Capture the cell that displays the provided text and extract its (x, y) central coordinate. 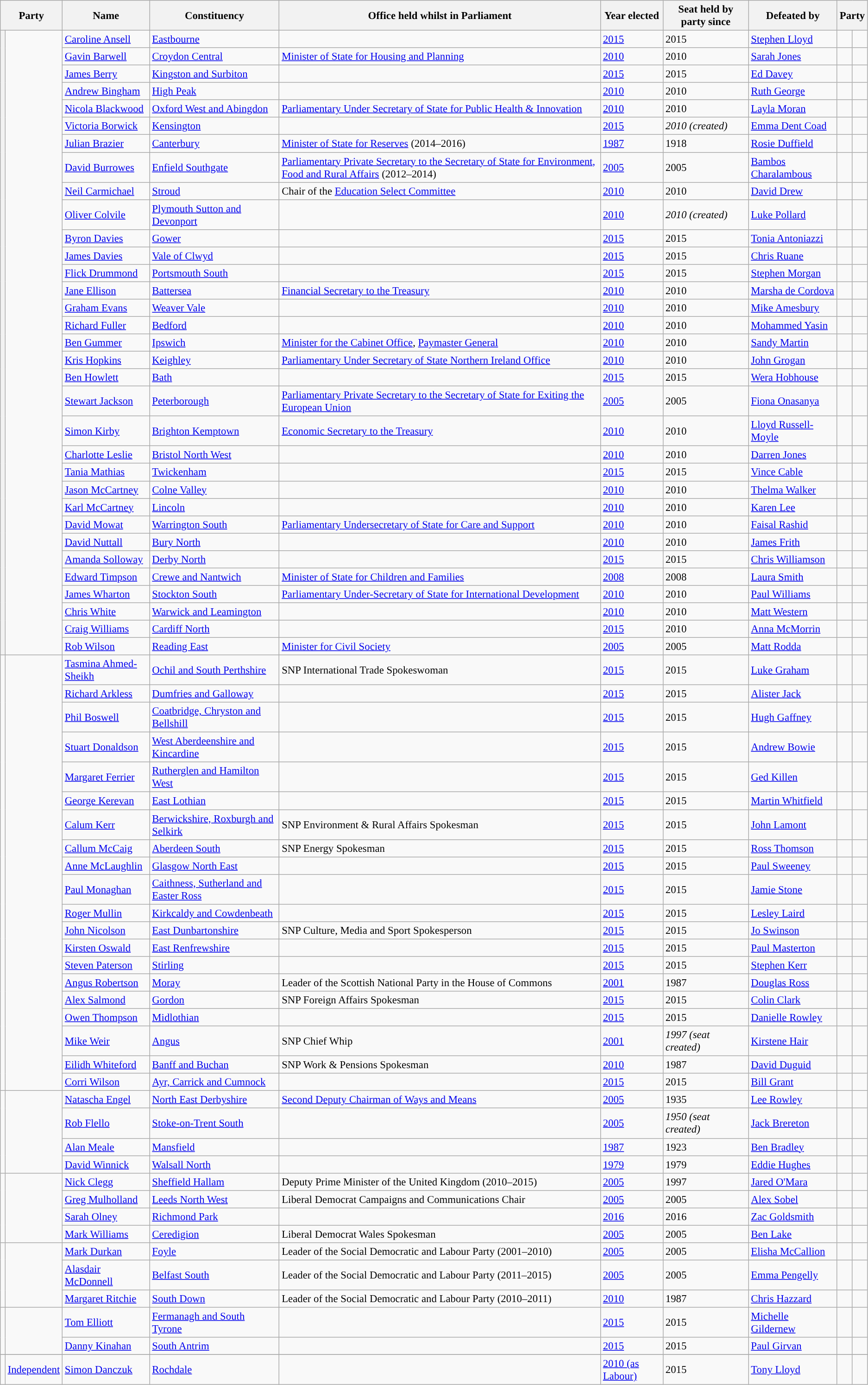
Paul Masterton (793, 948)
Tania Mathias (107, 472)
Rutherglen and Hamilton West (214, 777)
Banff and Buchan (214, 1065)
Greg Mulholland (107, 1199)
Nicola Blackwood (107, 109)
Warrington South (214, 524)
Luke Graham (793, 670)
Richard Arkless (107, 694)
Richmond Park (214, 1217)
Gavin Barwell (107, 57)
Fiona Onasanya (793, 401)
Parliamentary Under-Secretary of State for International Development (440, 594)
1997 (705, 1182)
SNP Work & Pensions Spokesman (440, 1065)
Chris Hazzard (793, 1299)
Hugh Gaffney (793, 717)
SNP International Trade Spokeswoman (440, 670)
Anne McLaughlin (107, 866)
Moray (214, 982)
Chris Ruane (793, 256)
Jack Brereton (793, 1124)
Jared O'Mara (793, 1182)
Financial Secretary to the Treasury (440, 290)
Flick Drummond (107, 273)
Liberal Democrat Wales Spokesman (440, 1234)
Eilidh Whiteford (107, 1065)
John Nicolson (107, 931)
Minister of State for Children and Families (440, 577)
Brighton Kemptown (214, 431)
Sarah Jones (793, 57)
Jamie Stone (793, 889)
Bath (214, 378)
Mike Weir (107, 1041)
Bedford (214, 325)
Bill Grant (793, 1082)
Vince Cable (793, 472)
Natascha Engel (107, 1100)
1935 (705, 1100)
1923 (705, 1147)
Kingston and Surbiton (214, 74)
Simon Kirby (107, 431)
Rochdale (214, 1370)
Stephen Morgan (793, 273)
Ged Killen (793, 777)
Independent (33, 1370)
Wera Hobhouse (793, 378)
Eastbourne (214, 39)
Bury North (214, 542)
Plymouth Sutton and Devonport (214, 215)
Anna McMorrin (793, 629)
Corri Wilson (107, 1082)
Angus (214, 1041)
David Duguid (793, 1065)
David Burrowes (107, 168)
Layla Moran (793, 109)
East Dunbartonshire (214, 931)
Sandy Martin (793, 343)
Kensington (214, 126)
Paul Sweeney (793, 866)
SNP Chief Whip (440, 1041)
SNP Energy Spokesman (440, 848)
Kirsten Oswald (107, 948)
Michelle Gildernew (793, 1323)
Defeated by (793, 16)
Portsmouth South (214, 273)
South Antrim (214, 1346)
Mark Durkan (107, 1252)
David Nuttall (107, 542)
Ben Lake (793, 1234)
Rob Flello (107, 1124)
Eddie Hughes (793, 1165)
Karl McCartney (107, 507)
David Mowat (107, 524)
Battersea (214, 290)
East Renfrewshire (214, 948)
Vale of Clwyd (214, 256)
David Winnick (107, 1165)
Stewart Jackson (107, 401)
Elisha McCallion (793, 1252)
Stroud (214, 191)
Canterbury (214, 144)
David Drew (793, 191)
Stuart Donaldson (107, 748)
Steven Paterson (107, 965)
Mohammed Yasin (793, 325)
Richard Fuller (107, 325)
High Peak (214, 91)
Darren Jones (793, 455)
Foyle (214, 1252)
Leeds North West (214, 1199)
James Berry (107, 74)
1950 (seat created) (705, 1124)
Danny Kinahan (107, 1346)
Peterborough (214, 401)
John Grogan (793, 360)
John Lamont (793, 825)
Leader of the Social Democratic and Labour Party (2011–2015) (440, 1275)
Andrew Bowie (793, 748)
Martin Whitfield (793, 801)
Ed Davey (793, 74)
Bristol North West (214, 455)
Minister of State for Reserves (2014–2016) (440, 144)
Neil Carmichael (107, 191)
Ruth George (793, 91)
Tonia Antoniazzi (793, 238)
Ben Gummer (107, 343)
Julian Brazier (107, 144)
Bambos Charalambous (793, 168)
Walsall North (214, 1165)
Thelma Walker (793, 490)
Calum Kerr (107, 825)
Andrew Bingham (107, 91)
Parliamentary Undersecretary of State for Care and Support (440, 524)
Rosie Duffield (793, 144)
Economic Secretary to the Treasury (440, 431)
Ceredigion (214, 1234)
Gordon (214, 1000)
Matt Rodda (793, 647)
Mike Amesbury (793, 308)
Tom Elliott (107, 1323)
Edward Timpson (107, 577)
Simon Danczuk (107, 1370)
Ayr, Carrick and Cumnock (214, 1082)
Jo Swinson (793, 931)
Constituency (214, 16)
Liberal Democrat Campaigns and Communications Chair (440, 1199)
Ben Howlett (107, 378)
Aberdeen South (214, 848)
Weaver Vale (214, 308)
Stockton South (214, 594)
East Lothian (214, 801)
Paul Monaghan (107, 889)
North East Derbyshire (214, 1100)
Ben Bradley (793, 1147)
Minister for the Cabinet Office, Paymaster General (440, 343)
Derby North (214, 560)
Kirstene Hair (793, 1041)
Tasmina Ahmed-Sheikh (107, 670)
Ochil and South Perthshire (214, 670)
Phil Boswell (107, 717)
Mansfield (214, 1147)
Charlotte Leslie (107, 455)
Caithness, Sutherland and Easter Ross (214, 889)
1918 (705, 144)
Faisal Rashid (793, 524)
Alex Sobel (793, 1199)
Parliamentary Under Secretary of State Northern Ireland Office (440, 360)
Dumfries and Galloway (214, 694)
Kirkcaldy and Cowdenbeath (214, 913)
Stephen Kerr (793, 965)
Matt Western (793, 611)
West Aberdeenshire and Kincardine (214, 748)
Rob Wilson (107, 647)
Sheffield Hallam (214, 1182)
Nick Clegg (107, 1182)
James Wharton (107, 594)
James Davies (107, 256)
Angus Robertson (107, 982)
SNP Culture, Media and Sport Spokesperson (440, 931)
Oxford West and Abingdon (214, 109)
Minister of State for Housing and Planning (440, 57)
Minister for Civil Society (440, 647)
Crewe and Nantwich (214, 577)
Stirling (214, 965)
Alex Salmond (107, 1000)
Office held whilst in Parliament (440, 16)
Stephen Lloyd (793, 39)
Roger Mullin (107, 913)
Craig Williams (107, 629)
Margaret Ritchie (107, 1299)
Laura Smith (793, 577)
Colin Clark (793, 1000)
Paul Girvan (793, 1346)
Berwickshire, Roxburgh and Selkirk (214, 825)
Reading East (214, 647)
2010 (as Labour) (632, 1370)
SNP Environment & Rural Affairs Spokesman (440, 825)
Byron Davies (107, 238)
Chair of the Education Select Committee (440, 191)
Marsha de Cordova (793, 290)
Glasgow North East (214, 866)
Tony Lloyd (793, 1370)
Emma Pengelly (793, 1275)
Alan Meale (107, 1147)
Parliamentary Under Secretary of State for Public Health & Innovation (440, 109)
Leader of the Scottish National Party in the House of Commons (440, 982)
Douglas Ross (793, 982)
Lloyd Russell-Moyle (793, 431)
Year elected (632, 16)
Gower (214, 238)
Alasdair McDonnell (107, 1275)
SNP Foreign Affairs Spokesman (440, 1000)
1997 (seat created) (705, 1041)
Seat held by party since (705, 16)
Graham Evans (107, 308)
Zac Goldsmith (793, 1217)
Karen Lee (793, 507)
Paul Williams (793, 594)
Emma Dent Coad (793, 126)
Lee Rowley (793, 1100)
Chris White (107, 611)
Jason McCartney (107, 490)
Caroline Ansell (107, 39)
Callum McCaig (107, 848)
Amanda Solloway (107, 560)
Coatbridge, Chryston and Bellshill (214, 717)
Name (107, 16)
Sarah Olney (107, 1217)
Deputy Prime Minister of the United Kingdom (2010–2015) (440, 1182)
Leader of the Social Democratic and Labour Party (2001–2010) (440, 1252)
Ross Thomson (793, 848)
Parliamentary Private Secretary to the Secretary of State for Environment, Food and Rural Affairs (2012–2014) (440, 168)
Keighley (214, 360)
Mark Williams (107, 1234)
Second Deputy Chairman of Ways and Means (440, 1100)
Warwick and Leamington (214, 611)
Owen Thompson (107, 1018)
James Frith (793, 542)
George Kerevan (107, 801)
Colne Valley (214, 490)
Chris Williamson (793, 560)
Alister Jack (793, 694)
Enfield Southgate (214, 168)
Danielle Rowley (793, 1018)
Jane Ellison (107, 290)
Leader of the Social Democratic and Labour Party (2010–2011) (440, 1299)
Twickenham (214, 472)
Croydon Central (214, 57)
South Down (214, 1299)
Ipswich (214, 343)
Luke Pollard (793, 215)
Parliamentary Private Secretary to the Secretary of State for Exiting the European Union (440, 401)
Kris Hopkins (107, 360)
Oliver Colvile (107, 215)
Lincoln (214, 507)
Fermanagh and South Tyrone (214, 1323)
Margaret Ferrier (107, 777)
Belfast South (214, 1275)
Lesley Laird (793, 913)
Victoria Borwick (107, 126)
Cardiff North (214, 629)
Midlothian (214, 1018)
Stoke-on-Trent South (214, 1124)
